Scan for the cell matching the given text and deliver its (x, y) coordinate at center. 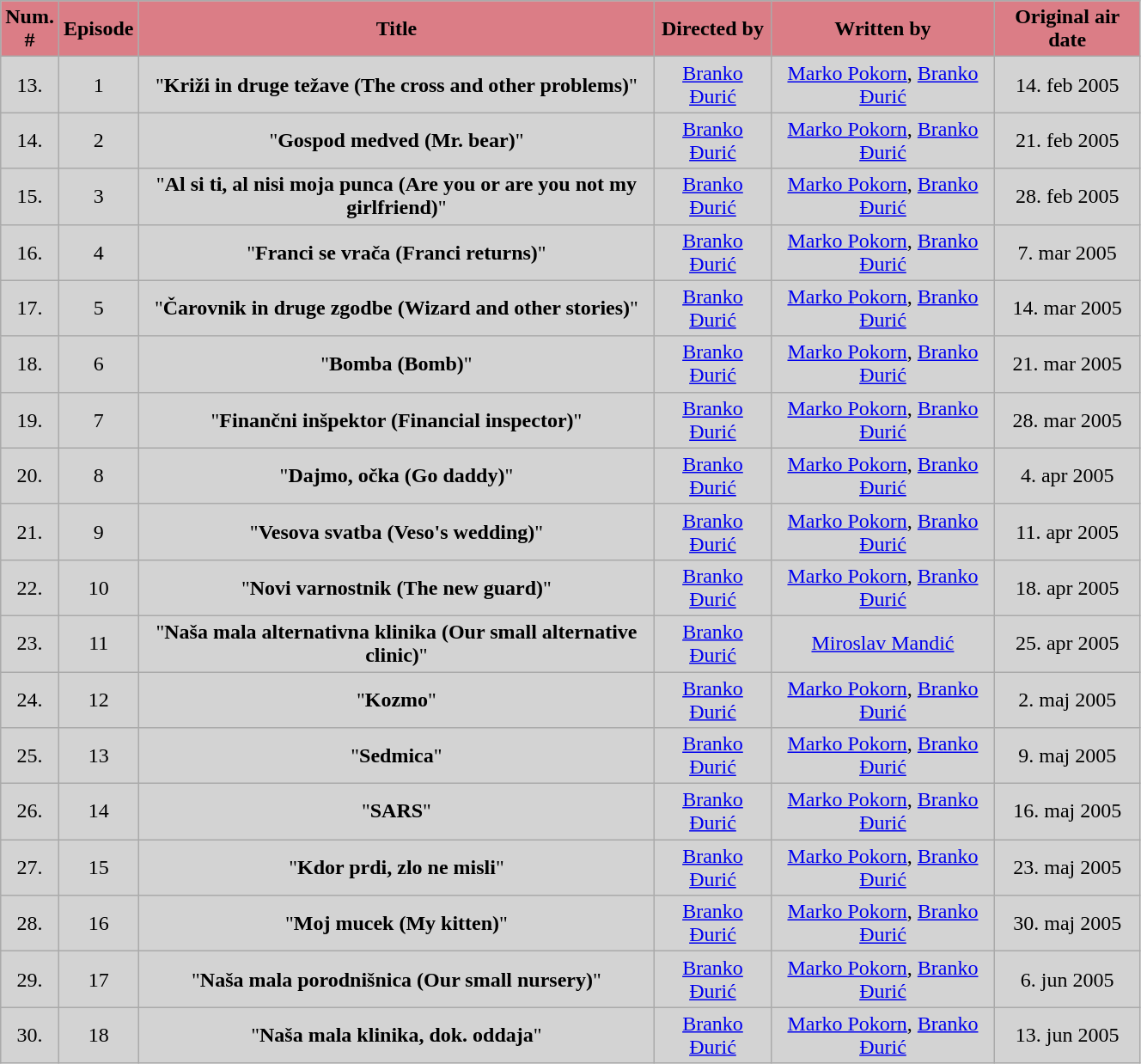
18. apr 2005 (1067, 588)
Directed by (713, 29)
"Križi in druge težave (The cross and other problems)" (397, 84)
17. (30, 308)
22. (30, 588)
13. jun 2005 (1067, 1035)
14. feb 2005 (1067, 84)
"Finančni inšpektor (Financial inspector)" (397, 419)
25. (30, 756)
4. apr 2005 (1067, 476)
23. (30, 643)
"Kozmo" (397, 700)
14. mar 2005 (1067, 308)
29. (30, 980)
16. maj 2005 (1067, 811)
"Gospod medved (Mr. bear)" (397, 141)
Written by (883, 29)
4 (98, 253)
19. (30, 419)
11 (98, 643)
7. mar 2005 (1067, 253)
3 (98, 196)
21. mar 2005 (1067, 364)
16. (30, 253)
12 (98, 700)
21. (30, 531)
24. (30, 700)
2 (98, 141)
"Kdor prdi, zlo ne misli" (397, 868)
30. maj 2005 (1067, 923)
9. maj 2005 (1067, 756)
16 (98, 923)
14 (98, 811)
8 (98, 476)
"Al si ti, al nisi moja punca (Are you or are you not my girlfriend)" (397, 196)
"Naša mala porodnišnica (Our small nursery)" (397, 980)
14. (30, 141)
"Bomba (Bomb)" (397, 364)
27. (30, 868)
9 (98, 531)
21. feb 2005 (1067, 141)
7 (98, 419)
28. feb 2005 (1067, 196)
15 (98, 868)
28. (30, 923)
"Sedmica" (397, 756)
23. maj 2005 (1067, 868)
"Dajmo, očka (Go daddy)" (397, 476)
13 (98, 756)
2. maj 2005 (1067, 700)
17 (98, 980)
"Novi varnostnik (The new guard)" (397, 588)
30. (30, 1035)
Title (397, 29)
1 (98, 84)
10 (98, 588)
20. (30, 476)
"Vesova svatba (Veso's wedding)" (397, 531)
6. jun 2005 (1067, 980)
11. apr 2005 (1067, 531)
"Čarovnik in druge zgodbe (Wizard and other stories)" (397, 308)
13. (30, 84)
18. (30, 364)
5 (98, 308)
"Naša mala klinika, dok. oddaja" (397, 1035)
"Naša mala alternativna klinika (Our small alternative clinic)" (397, 643)
Num.# (30, 29)
"SARS" (397, 811)
26. (30, 811)
25. apr 2005 (1067, 643)
Miroslav Mandić (883, 643)
"Franci se vrača (Franci returns)" (397, 253)
18 (98, 1035)
15. (30, 196)
"Moj mucek (My kitten)" (397, 923)
Episode (98, 29)
Original air date (1067, 29)
6 (98, 364)
28. mar 2005 (1067, 419)
